Provide the [X, Y] coordinate of the cell's center where the given text is located.  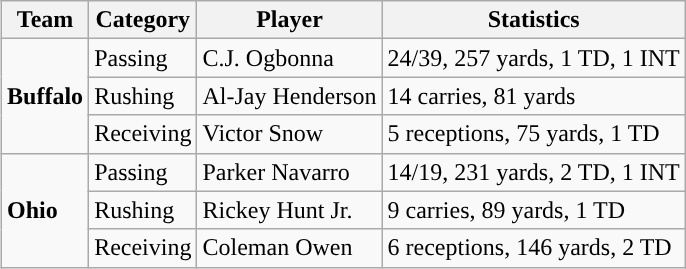
Player [290, 20]
Victor Snow [290, 134]
Parker Navarro [290, 172]
6 receptions, 146 yards, 2 TD [534, 248]
Coleman Owen [290, 248]
24/39, 257 yards, 1 TD, 1 INT [534, 58]
5 receptions, 75 yards, 1 TD [534, 134]
C.J. Ogbonna [290, 58]
Al-Jay Henderson [290, 96]
Rickey Hunt Jr. [290, 210]
Ohio [46, 210]
9 carries, 89 yards, 1 TD [534, 210]
Category [143, 20]
Buffalo [46, 96]
14/19, 231 yards, 2 TD, 1 INT [534, 172]
Statistics [534, 20]
14 carries, 81 yards [534, 96]
Team [46, 20]
